Provide the (X, Y) coordinate of the cell's center where the given text is located.  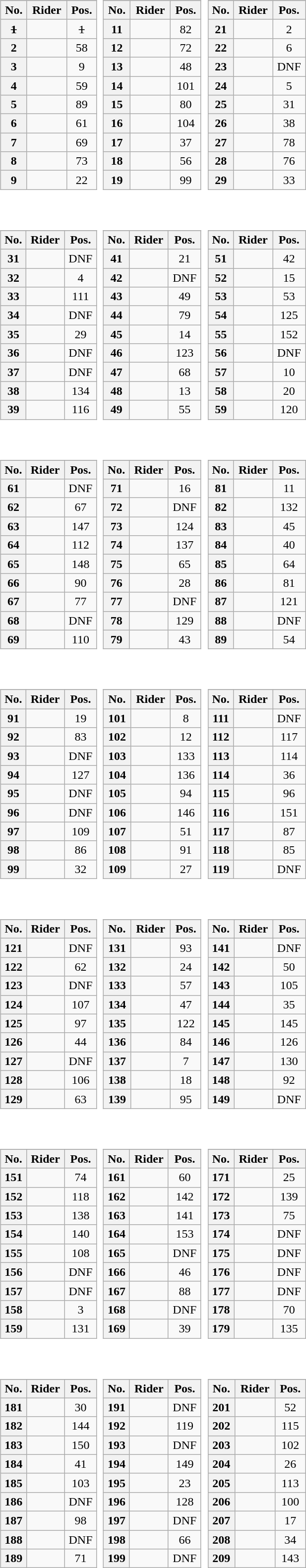
154 (13, 1234)
90 (80, 583)
174 (221, 1234)
60 (184, 1178)
No. Rider Pos. 101 8 102 12 103 133 104 136 105 94 106 146 107 51 108 91 109 27 (154, 777)
175 (221, 1253)
182 (13, 1426)
169 (117, 1328)
50 (289, 967)
155 (13, 1253)
197 (117, 1520)
194 (117, 1464)
201 (221, 1407)
70 (289, 1310)
178 (221, 1310)
186 (13, 1502)
191 (117, 1407)
188 (13, 1539)
159 (13, 1328)
209 (221, 1559)
30 (80, 1407)
No. Rider Pos. 131 93 132 24 133 57 134 47 135 122 136 84 137 7 138 18 139 95 (154, 1007)
162 (117, 1196)
185 (13, 1483)
198 (117, 1539)
171 (221, 1178)
172 (221, 1196)
208 (221, 1539)
158 (13, 1310)
164 (117, 1234)
183 (13, 1445)
No. Rider Pos. 71 16 72 DNF 73 124 74 137 75 65 76 28 77 DNF 78 129 79 43 (154, 548)
179 (221, 1328)
140 (80, 1234)
166 (117, 1272)
202 (221, 1426)
168 (117, 1310)
80 (186, 105)
157 (13, 1291)
187 (13, 1520)
192 (117, 1426)
120 (289, 410)
207 (221, 1520)
173 (221, 1215)
No. Rider Pos. 161 60 162 142 163 141 164 153 165 DNF 166 46 167 88 168 DNF 169 39 (154, 1237)
205 (221, 1483)
189 (13, 1559)
184 (13, 1464)
196 (117, 1502)
40 (289, 545)
110 (80, 639)
181 (13, 1407)
193 (117, 1445)
150 (80, 1445)
206 (221, 1502)
176 (221, 1272)
130 (289, 1061)
204 (221, 1464)
156 (13, 1272)
No. Rider Pos. 41 21 42 DNF 43 49 44 79 45 14 46 123 47 68 48 13 49 55 (154, 318)
167 (117, 1291)
199 (117, 1559)
10 (289, 372)
163 (117, 1215)
177 (221, 1291)
195 (117, 1483)
161 (117, 1178)
20 (289, 391)
100 (290, 1502)
165 (117, 1253)
203 (221, 1445)
